Identify which cell holds the provided text, then report its (x, y) central coordinate. 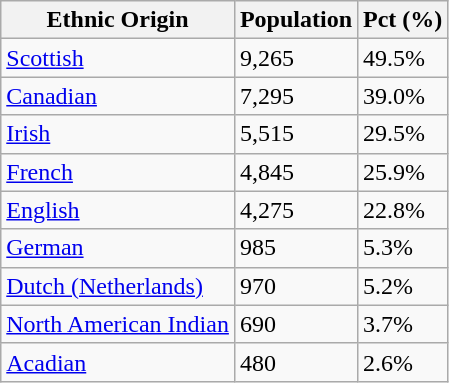
49.5% (403, 58)
Scottish (118, 58)
970 (296, 286)
Acadian (118, 362)
French (118, 172)
22.8% (403, 210)
39.0% (403, 96)
690 (296, 324)
Irish (118, 134)
4,275 (296, 210)
Ethnic Origin (118, 20)
North American Indian (118, 324)
German (118, 248)
Population (296, 20)
English (118, 210)
4,845 (296, 172)
5.3% (403, 248)
2.6% (403, 362)
3.7% (403, 324)
29.5% (403, 134)
7,295 (296, 96)
25.9% (403, 172)
985 (296, 248)
Dutch (Netherlands) (118, 286)
5.2% (403, 286)
5,515 (296, 134)
480 (296, 362)
9,265 (296, 58)
Canadian (118, 96)
Pct (%) (403, 20)
